For the text-containing cell, return its midpoint in (x, y) coordinate format. 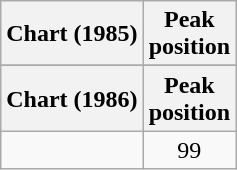
99 (189, 150)
Chart (1986) (72, 98)
Chart (1985) (72, 34)
